For the text-containing cell, return its midpoint in [X, Y] coordinate format. 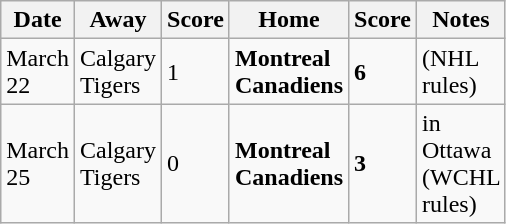
0 [196, 164]
in Ottawa (WCHL rules) [462, 164]
Notes [462, 20]
March 25 [38, 164]
Date [38, 20]
Home [288, 20]
Away [118, 20]
6 [383, 72]
1 [196, 72]
(NHL rules) [462, 72]
March 22 [38, 72]
3 [383, 164]
